Extract the (x, y) coordinate from the center of the cell holding the provided text.  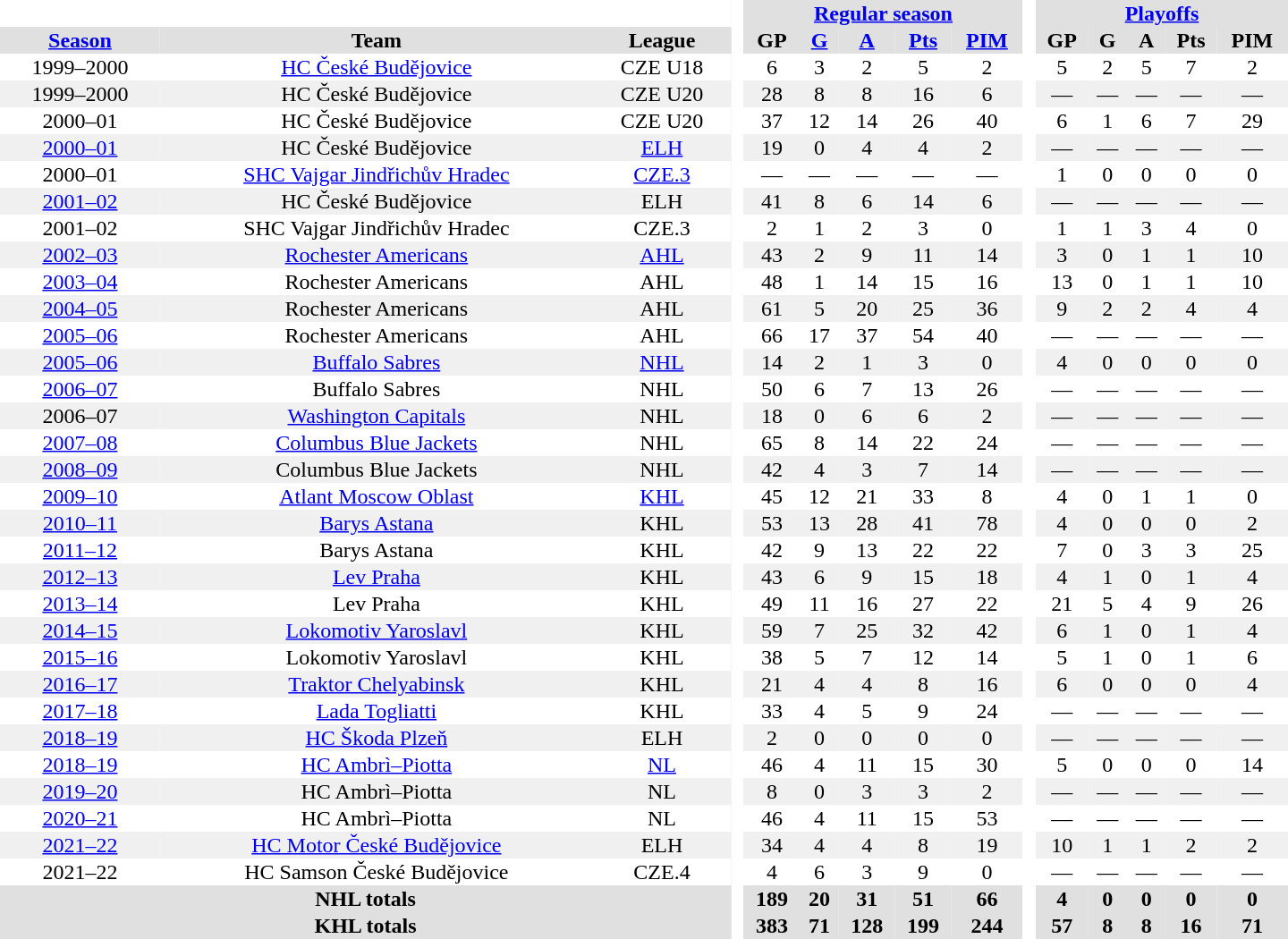
50 (773, 389)
189 (773, 899)
32 (923, 630)
65 (773, 443)
2017–18 (80, 711)
57 (1063, 926)
HC Motor České Budějovice (377, 845)
244 (987, 926)
CZE.4 (662, 872)
2014–15 (80, 630)
48 (773, 282)
2013–14 (80, 604)
2004–05 (80, 309)
2007–08 (80, 443)
KHL totals (365, 926)
2016–17 (80, 684)
78 (987, 523)
2003–04 (80, 282)
36 (987, 309)
45 (773, 496)
Traktor Chelyabinsk (377, 684)
31 (868, 899)
Season (80, 40)
2010–11 (80, 523)
Playoffs (1162, 13)
League (662, 40)
2015–16 (80, 657)
51 (923, 899)
2012–13 (80, 577)
29 (1252, 121)
2019–20 (80, 791)
38 (773, 657)
59 (773, 630)
Team (377, 40)
34 (773, 845)
2011–12 (80, 550)
17 (819, 335)
HC Škoda Plzeň (377, 738)
2002–03 (80, 255)
2020–21 (80, 818)
27 (923, 604)
49 (773, 604)
30 (987, 765)
199 (923, 926)
NHL totals (365, 899)
383 (773, 926)
Washington Capitals (377, 416)
61 (773, 309)
54 (923, 335)
128 (868, 926)
HC Samson České Budějovice (377, 872)
Atlant Moscow Oblast (377, 496)
2009–10 (80, 496)
Lada Togliatti (377, 711)
2008–09 (80, 469)
CZE U18 (662, 67)
Regular season (884, 13)
